Output the (X, Y) coordinate of the center of the cell containing the given text.  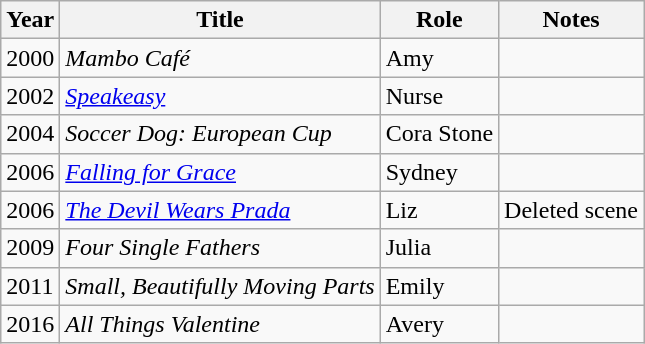
2011 (30, 286)
Emily (439, 286)
Soccer Dog: European Cup (220, 134)
Avery (439, 324)
2000 (30, 58)
Notes (572, 20)
Liz (439, 210)
2004 (30, 134)
Speakeasy (220, 96)
Julia (439, 248)
Four Single Fathers (220, 248)
All Things Valentine (220, 324)
2009 (30, 248)
2016 (30, 324)
Sydney (439, 172)
Year (30, 20)
Small, Beautifully Moving Parts (220, 286)
The Devil Wears Prada (220, 210)
Amy (439, 58)
2002 (30, 96)
Nurse (439, 96)
Deleted scene (572, 210)
Mambo Café (220, 58)
Falling for Grace (220, 172)
Title (220, 20)
Role (439, 20)
Cora Stone (439, 134)
